From the cell containing the given text, extract its center point as [x, y] coordinate. 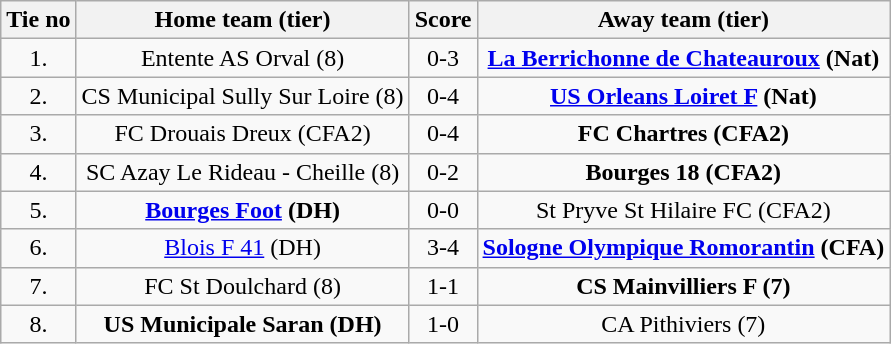
Away team (tier) [684, 20]
0-2 [443, 172]
Tie no [38, 20]
5. [38, 210]
Score [443, 20]
US Orleans Loiret F (Nat) [684, 96]
1-1 [443, 286]
Sologne Olympique Romorantin (CFA) [684, 248]
CS Municipal Sully Sur Loire (8) [242, 96]
FC Drouais Dreux (CFA2) [242, 134]
3. [38, 134]
Entente AS Orval (8) [242, 58]
St Pryve St Hilaire FC (CFA2) [684, 210]
La Berrichonne de Chateauroux (Nat) [684, 58]
Blois F 41 (DH) [242, 248]
1. [38, 58]
FC St Doulchard (8) [242, 286]
FC Chartres (CFA2) [684, 134]
0-3 [443, 58]
4. [38, 172]
6. [38, 248]
SC Azay Le Rideau - Cheille (8) [242, 172]
1-0 [443, 324]
Bourges 18 (CFA2) [684, 172]
2. [38, 96]
Home team (tier) [242, 20]
CA Pithiviers (7) [684, 324]
US Municipale Saran (DH) [242, 324]
Bourges Foot (DH) [242, 210]
CS Mainvilliers F (7) [684, 286]
3-4 [443, 248]
7. [38, 286]
8. [38, 324]
0-0 [443, 210]
